Find where the given text appears and provide that cell's center as (x, y) coordinate. 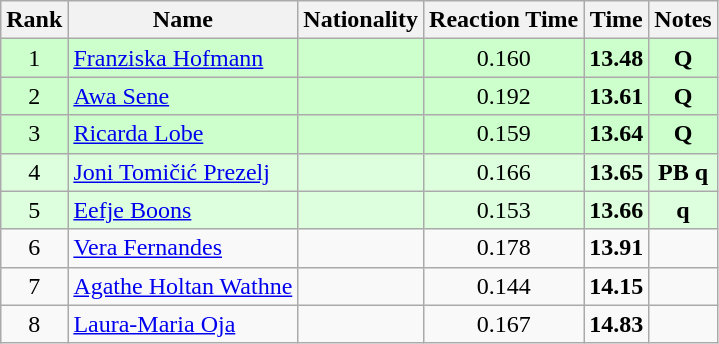
0.192 (504, 96)
Name (183, 20)
Vera Fernandes (183, 248)
PB q (683, 172)
Time (616, 20)
13.64 (616, 134)
2 (34, 96)
Ricarda Lobe (183, 134)
0.160 (504, 58)
Notes (683, 20)
Rank (34, 20)
Joni Tomičić Prezelj (183, 172)
Nationality (361, 20)
8 (34, 324)
0.159 (504, 134)
Eefje Boons (183, 210)
Laura-Maria Oja (183, 324)
13.61 (616, 96)
0.167 (504, 324)
q (683, 210)
13.65 (616, 172)
Franziska Hofmann (183, 58)
0.178 (504, 248)
0.153 (504, 210)
Awa Sene (183, 96)
0.144 (504, 286)
13.66 (616, 210)
0.166 (504, 172)
13.91 (616, 248)
14.83 (616, 324)
6 (34, 248)
7 (34, 286)
3 (34, 134)
13.48 (616, 58)
Agathe Holtan Wathne (183, 286)
Reaction Time (504, 20)
5 (34, 210)
14.15 (616, 286)
4 (34, 172)
1 (34, 58)
